Return the [x, y] coordinate for the center point of the cell that contains the specified text.  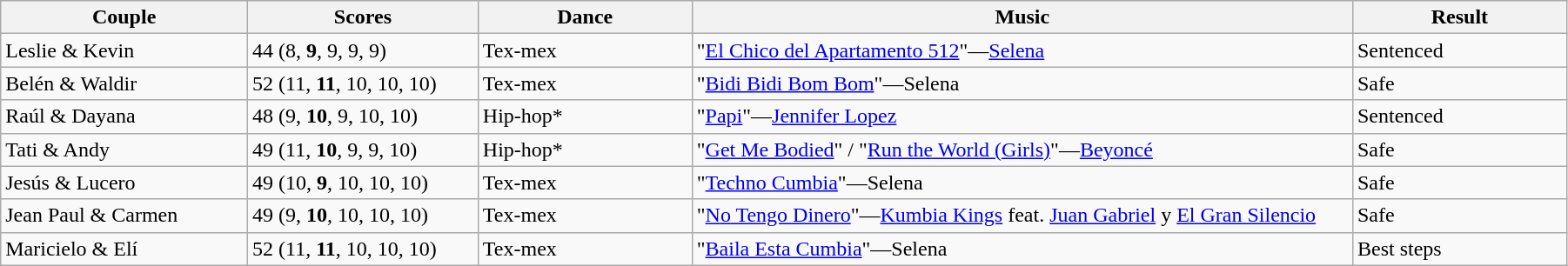
"No Tengo Dinero"—Kumbia Kings feat. Juan Gabriel y El Gran Silencio [1022, 216]
Belén & Waldir [124, 83]
"Techno Cumbia"—Selena [1022, 183]
"Get Me Bodied" / "Run the World (Girls)"—Beyoncé [1022, 150]
Couple [124, 17]
44 (8, 9, 9, 9, 9) [364, 50]
"El Chico del Apartamento 512"—Selena [1022, 50]
Maricielo & Elí [124, 249]
Leslie & Kevin [124, 50]
Result [1459, 17]
Scores [364, 17]
"Papi"—Jennifer Lopez [1022, 116]
"Bidi Bidi Bom Bom"—Selena [1022, 83]
"Baila Esta Cumbia"—Selena [1022, 249]
Best steps [1459, 249]
Dance [585, 17]
49 (9, 10, 10, 10, 10) [364, 216]
49 (10, 9, 10, 10, 10) [364, 183]
Jean Paul & Carmen [124, 216]
Jesús & Lucero [124, 183]
48 (9, 10, 9, 10, 10) [364, 116]
Raúl & Dayana [124, 116]
Music [1022, 17]
49 (11, 10, 9, 9, 10) [364, 150]
Tati & Andy [124, 150]
